Pinpoint the cell where the given text exists, returning its [x, y] midpoint coordinate. 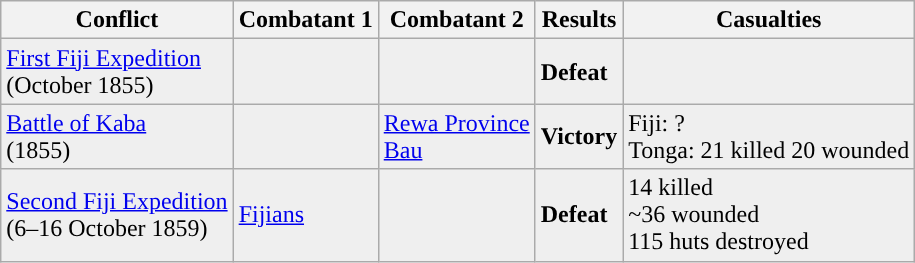
Fiji: ?Tonga: 21 killed 20 wounded [769, 136]
Combatant 1 [306, 20]
14 killed~36 wounded115 huts destroyed [769, 215]
Rewa ProvinceBau [456, 136]
Victory [578, 136]
Casualties [769, 20]
Battle of Kaba(1855) [117, 136]
First Fiji Expedition(October 1855) [117, 72]
Results [578, 20]
Fijians [306, 215]
Combatant 2 [456, 20]
Conflict [117, 20]
Second Fiji Expedition(6–16 October 1859) [117, 215]
